Search for the cell housing the specified text and yield its [x, y] center coordinate. 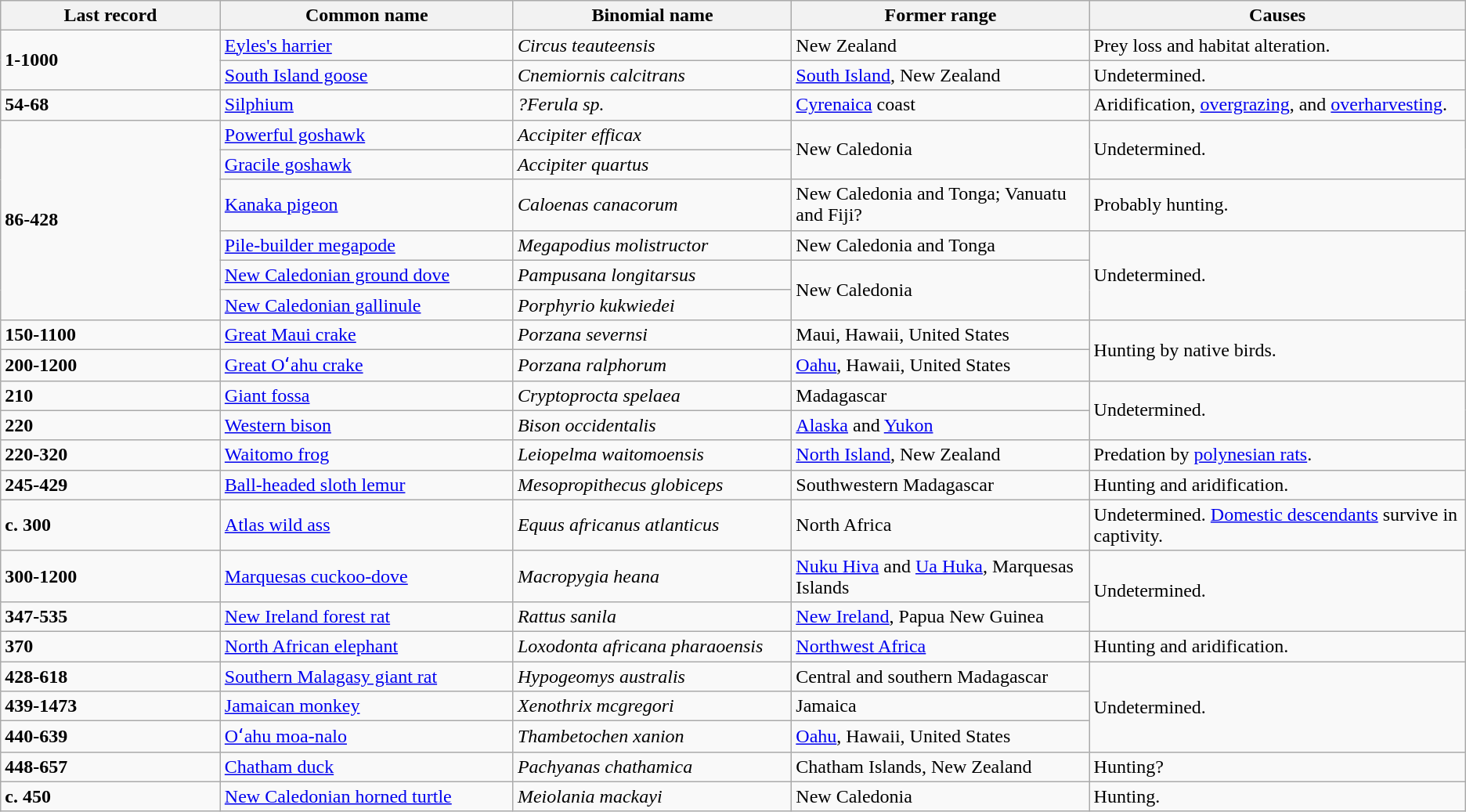
Southwestern Madagascar [941, 485]
Giant fossa [366, 395]
Bison occidentalis [652, 425]
220-320 [111, 455]
Eyles's harrier [366, 45]
210 [111, 395]
Pachyanas chathamica [652, 767]
Leiopelma waitomoensis [652, 455]
150-1100 [111, 334]
Loxodonta africana pharaoensis [652, 646]
Meiolania mackayi [652, 796]
New Caledonia and Tonga [941, 245]
Mesopropithecus globiceps [652, 485]
Northwest Africa [941, 646]
Hunting. [1277, 796]
Pile-builder megapode [366, 245]
Maui, Hawaii, United States [941, 334]
Jamaica [941, 706]
86-428 [111, 219]
Binomial name [652, 16]
New Caledonia and Tonga; Vanuatu and Fiji? [941, 205]
Accipiter efficax [652, 135]
54-68 [111, 105]
Central and southern Madagascar [941, 676]
1-1000 [111, 60]
Great Maui crake [366, 334]
Undetermined. Domestic descendants survive in captivity. [1277, 525]
Porzana ralphorum [652, 365]
Common name [366, 16]
Accipiter quartus [652, 164]
c. 300 [111, 525]
Hypogeomys australis [652, 676]
300-1200 [111, 576]
Chatham duck [366, 767]
Caloenas canacorum [652, 205]
Oʻahu moa-nalo [366, 737]
Aridification, overgrazing, and overharvesting. [1277, 105]
Chatham Islands, New Zealand [941, 767]
Silphium [366, 105]
Hunting? [1277, 767]
439-1473 [111, 706]
Causes [1277, 16]
Probably hunting. [1277, 205]
c. 450 [111, 796]
448-657 [111, 767]
North Africa [941, 525]
Pampusana longitarsus [652, 275]
North Island, New Zealand [941, 455]
428-618 [111, 676]
South Island goose [366, 75]
Atlas wild ass [366, 525]
Last record [111, 16]
Macropygia heana [652, 576]
Ball-headed sloth lemur [366, 485]
Nuku Hiva and Ua Huka, Marquesas Islands [941, 576]
Xenothrix mcgregori [652, 706]
Cnemiornis calcitrans [652, 75]
North African elephant [366, 646]
Marquesas cuckoo-dove [366, 576]
Gracile goshawk [366, 164]
Rattus sanila [652, 616]
Megapodius molistructor [652, 245]
Jamaican monkey [366, 706]
Cyrenaica coast [941, 105]
?Ferula sp. [652, 105]
Former range [941, 16]
South Island, New Zealand [941, 75]
Predation by polynesian rats. [1277, 455]
New Caledonian horned turtle [366, 796]
Equus africanus atlanticus [652, 525]
Circus teauteensis [652, 45]
Southern Malagasy giant rat [366, 676]
Porzana severnsi [652, 334]
New Ireland forest rat [366, 616]
220 [111, 425]
Alaska and Yukon [941, 425]
New Caledonian gallinule [366, 305]
Porphyrio kukwiedei [652, 305]
Western bison [366, 425]
New Ireland, Papua New Guinea [941, 616]
Madagascar [941, 395]
245-429 [111, 485]
200-1200 [111, 365]
Waitomo frog [366, 455]
Great Oʻahu crake [366, 365]
Kanaka pigeon [366, 205]
440-639 [111, 737]
Powerful goshawk [366, 135]
Cryptoprocta spelaea [652, 395]
New Zealand [941, 45]
347-535 [111, 616]
Thambetochen xanion [652, 737]
370 [111, 646]
New Caledonian ground dove [366, 275]
Hunting by native birds. [1277, 350]
Prey loss and habitat alteration. [1277, 45]
